Scan for the cell matching the given text and deliver its [x, y] coordinate at center. 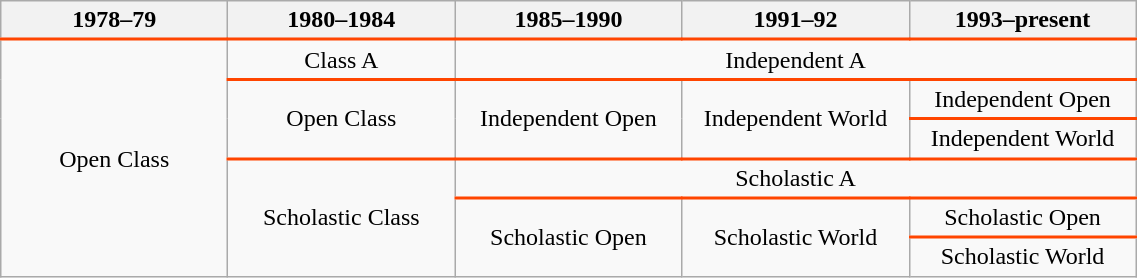
Scholastic A [796, 178]
Independent A [796, 60]
Class A [342, 60]
1980–1984 [342, 20]
1978–79 [114, 20]
Scholastic Class [342, 217]
1991–92 [796, 20]
1993–present [1022, 20]
1985–1990 [568, 20]
